Identify which cell holds the provided text, then report its [x, y] central coordinate. 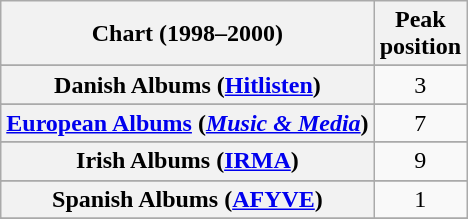
9 [420, 161]
7 [420, 123]
Danish Albums (Hitlisten) [188, 85]
1 [420, 199]
3 [420, 85]
Chart (1998–2000) [188, 34]
European Albums (Music & Media) [188, 123]
Irish Albums (IRMA) [188, 161]
Peakposition [420, 34]
Spanish Albums (AFYVE) [188, 199]
